Return [X, Y] of the center of cell containing provided text 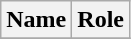
Name [36, 20]
Role [101, 20]
